Capture the cell that displays the provided text and extract its [X, Y] central coordinate. 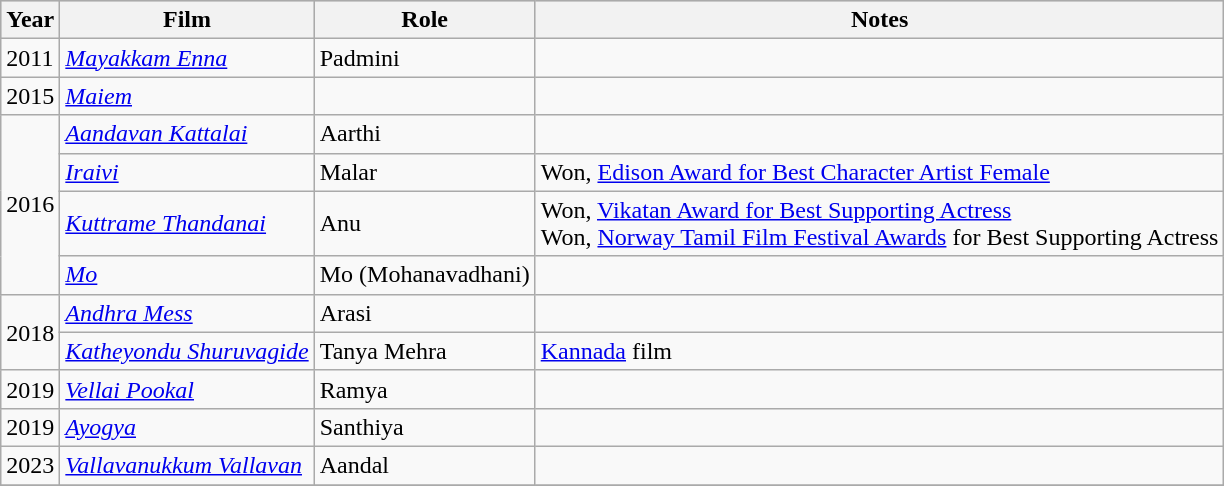
Tanya Mehra [424, 351]
Role [424, 20]
Iraivi [187, 172]
2011 [30, 58]
Kannada film [880, 351]
Andhra Mess [187, 313]
2016 [30, 204]
Vallavanukkum Vallavan [187, 465]
Mo [187, 275]
Kuttrame Thandanai [187, 224]
Anu [424, 224]
2023 [30, 465]
Arasi [424, 313]
Ramya [424, 389]
Katheyondu Shuruvagide [187, 351]
Aandavan Kattalai [187, 134]
Mo (Mohanavadhani) [424, 275]
Year [30, 20]
Santhiya [424, 427]
Aarthi [424, 134]
Maiem [187, 96]
Won, Vikatan Award for Best Supporting ActressWon, Norway Tamil Film Festival Awards for Best Supporting Actress [880, 224]
Padmini [424, 58]
Aandal [424, 465]
2018 [30, 332]
Notes [880, 20]
Vellai Pookal [187, 389]
Film [187, 20]
Ayogya [187, 427]
Mayakkam Enna [187, 58]
Won, Edison Award for Best Character Artist Female [880, 172]
Malar [424, 172]
2015 [30, 96]
